Output the (x, y) coordinate of the center of the cell containing the given text.  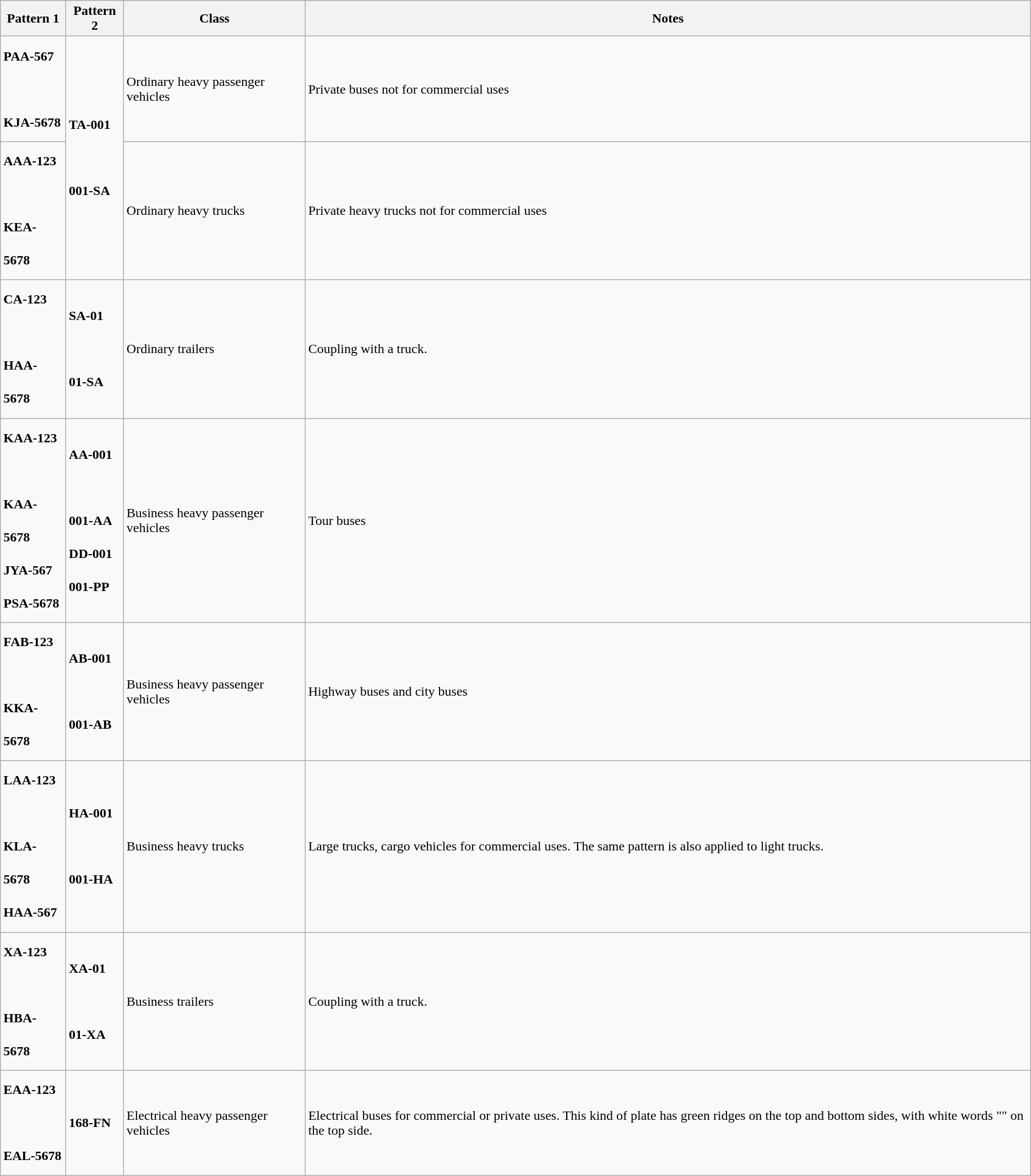
CA-123HAA-5678 (33, 349)
AAA-123KEA-5678 (33, 210)
XA-123HBA-5678 (33, 1001)
AB-001001-AB (95, 692)
Ordinary heavy trucks (214, 210)
Tour buses (668, 520)
XA-0101-XA (95, 1001)
Pattern 1 (33, 19)
Electrical heavy passenger vehicles (214, 1123)
Private heavy trucks not for commercial uses (668, 210)
Business trailers (214, 1001)
AA-001001-AA DD-001 001-PP (95, 520)
Large trucks, cargo vehicles for commercial uses. The same pattern is also applied to light trucks. (668, 846)
Notes (668, 19)
Class (214, 19)
168-FN (95, 1123)
Private buses not for commercial uses (668, 89)
Highway buses and city buses (668, 692)
Ordinary heavy passenger vehicles (214, 89)
SA-0101-SA (95, 349)
Pattern 2 (95, 19)
HA-001001-HA (95, 846)
TA-001001-SA (95, 158)
Ordinary trailers (214, 349)
LAA-123KLA-5678 HAA-567 (33, 846)
PAA-567KJA-5678 (33, 89)
FAB-123KKA-5678 (33, 692)
EAA-123EAL-5678 (33, 1123)
Business heavy trucks (214, 846)
KAA-123KAA-5678 JYA-567 PSA-5678 (33, 520)
